Extract the [x, y] coordinate from the center of the cell holding the provided text.  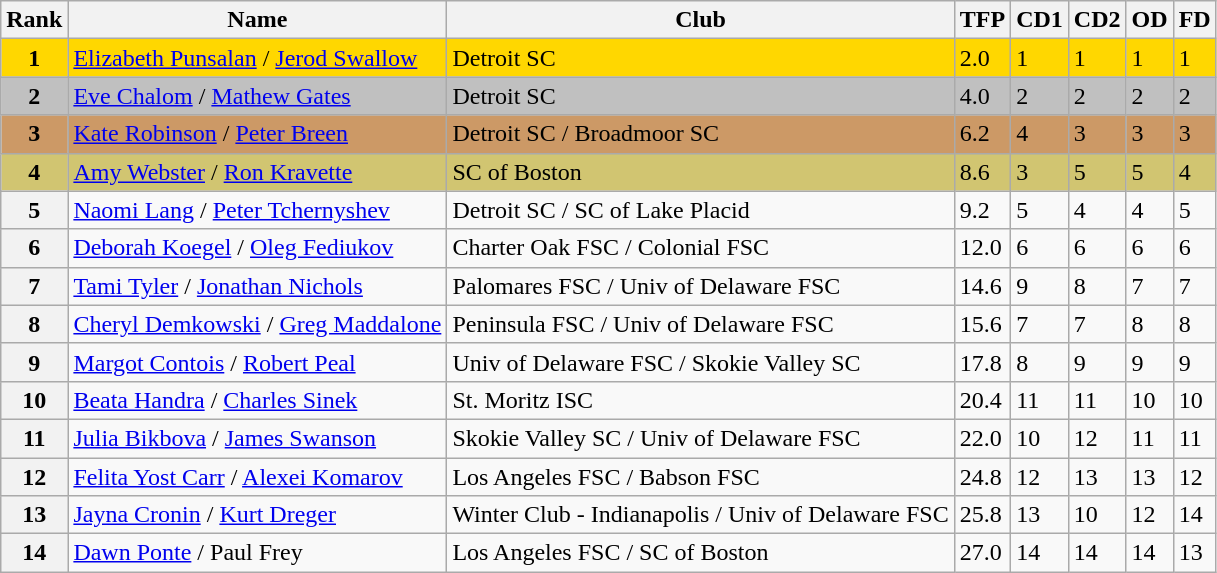
Peninsula FSC / Univ of Delaware FSC [700, 324]
12.0 [982, 248]
Julia Bikbova / James Swanson [258, 438]
2.0 [982, 58]
Skokie Valley SC / Univ of Delaware FSC [700, 438]
Felita Yost Carr / Alexei Komarov [258, 477]
24.8 [982, 477]
Rank [34, 20]
CD1 [1040, 20]
Dawn Ponte / Paul Frey [258, 553]
Deborah Koegel / Oleg Fediukov [258, 248]
Club [700, 20]
TFP [982, 20]
Beata Handra / Charles Sinek [258, 400]
Detroit SC / SC of Lake Placid [700, 210]
Detroit SC / Broadmoor SC [700, 134]
Palomares FSC / Univ of Delaware FSC [700, 286]
25.8 [982, 515]
Tami Tyler / Jonathan Nichols [258, 286]
Name [258, 20]
Charter Oak FSC / Colonial FSC [700, 248]
Los Angeles FSC / SC of Boston [700, 553]
SC of Boston [700, 172]
St. Moritz ISC [700, 400]
Elizabeth Punsalan / Jerod Swallow [258, 58]
Amy Webster / Ron Kravette [258, 172]
Los Angeles FSC / Babson FSC [700, 477]
Cheryl Demkowski / Greg Maddalone [258, 324]
17.8 [982, 362]
22.0 [982, 438]
Margot Contois / Robert Peal [258, 362]
Winter Club - Indianapolis / Univ of Delaware FSC [700, 515]
Univ of Delaware FSC / Skokie Valley SC [700, 362]
15.6 [982, 324]
Naomi Lang / Peter Tchernyshev [258, 210]
9.2 [982, 210]
14.6 [982, 286]
Eve Chalom / Mathew Gates [258, 96]
8.6 [982, 172]
CD2 [1097, 20]
20.4 [982, 400]
OD [1150, 20]
FD [1194, 20]
Jayna Cronin / Kurt Dreger [258, 515]
4.0 [982, 96]
Kate Robinson / Peter Breen [258, 134]
6.2 [982, 134]
27.0 [982, 553]
